For the text-containing cell, return its midpoint in (x, y) coordinate format. 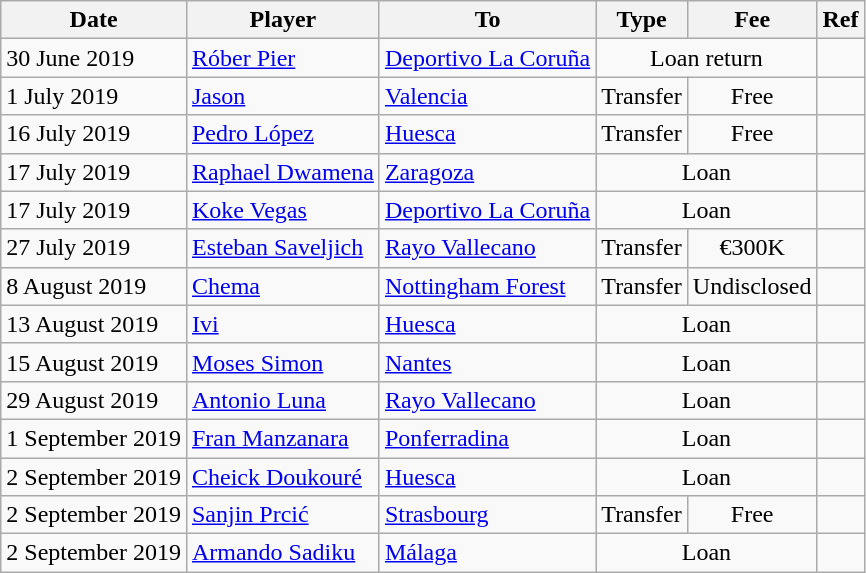
Loan return (706, 58)
€300K (752, 248)
15 August 2019 (94, 362)
30 June 2019 (94, 58)
Nottingham Forest (487, 286)
Strasbourg (487, 515)
Antonio Luna (282, 400)
Chema (282, 286)
Fran Manzanara (282, 438)
Esteban Saveljich (282, 248)
Type (642, 20)
Málaga (487, 553)
Moses Simon (282, 362)
Player (282, 20)
To (487, 20)
Raphael Dwamena (282, 172)
Undisclosed (752, 286)
Ponferradina (487, 438)
Ref (840, 20)
Pedro López (282, 134)
Cheick Doukouré (282, 477)
13 August 2019 (94, 324)
Ivi (282, 324)
Nantes (487, 362)
8 August 2019 (94, 286)
Zaragoza (487, 172)
Jason (282, 96)
16 July 2019 (94, 134)
Róber Pier (282, 58)
1 July 2019 (94, 96)
27 July 2019 (94, 248)
1 September 2019 (94, 438)
Armando Sadiku (282, 553)
Valencia (487, 96)
Sanjin Prcić (282, 515)
Fee (752, 20)
Date (94, 20)
29 August 2019 (94, 400)
Koke Vegas (282, 210)
